For the text-containing cell, return its midpoint in [X, Y] coordinate format. 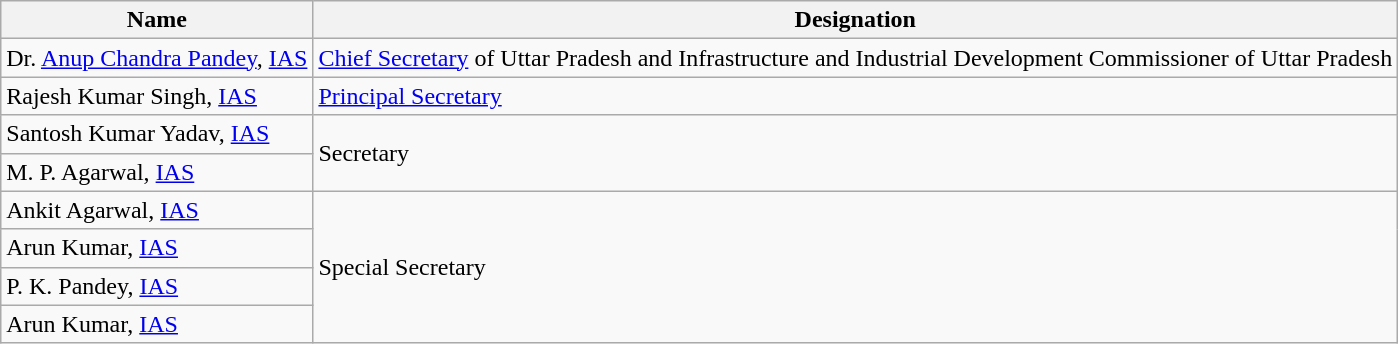
Designation [856, 20]
Principal Secretary [856, 96]
Santosh Kumar Yadav, IAS [157, 134]
Name [157, 20]
Chief Secretary of Uttar Pradesh and Infrastructure and Industrial Development Commissioner of Uttar Pradesh [856, 58]
Dr. Anup Chandra Pandey, IAS [157, 58]
Ankit Agarwal, IAS [157, 210]
Special Secretary [856, 267]
M. P. Agarwal, IAS [157, 172]
P. K. Pandey, IAS [157, 286]
Secretary [856, 153]
Rajesh Kumar Singh, IAS [157, 96]
